Return the (X, Y) coordinate for the center point of the cell that contains the specified text.  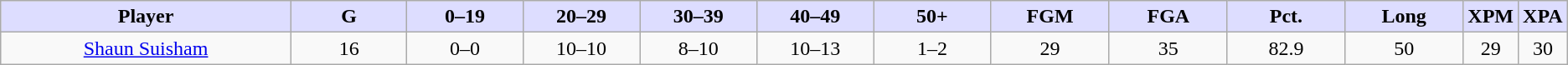
Long (1404, 17)
Player (146, 17)
10–10 (581, 48)
FGA (1168, 17)
0–19 (465, 17)
G (348, 17)
16 (348, 48)
40–49 (815, 17)
XPA (1543, 17)
0–0 (465, 48)
Pct. (1286, 17)
XPM (1491, 17)
30–39 (699, 17)
8–10 (699, 48)
FGM (1050, 17)
50 (1404, 48)
50+ (932, 17)
82.9 (1286, 48)
30 (1543, 48)
1–2 (932, 48)
20–29 (581, 17)
35 (1168, 48)
Shaun Suisham (146, 48)
10–13 (815, 48)
